Identify which cell holds the provided text, then report its [x, y] central coordinate. 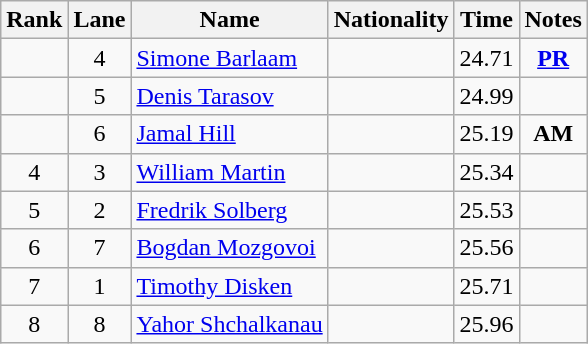
25.96 [486, 324]
24.99 [486, 96]
Notes [553, 20]
1 [100, 286]
25.56 [486, 248]
Name [230, 20]
Nationality [391, 20]
24.71 [486, 58]
Rank [34, 20]
Time [486, 20]
Yahor Shchalkanau [230, 324]
Jamal Hill [230, 134]
25.71 [486, 286]
Timothy Disken [230, 286]
25.34 [486, 172]
Lane [100, 20]
3 [100, 172]
William Martin [230, 172]
Simone Barlaam [230, 58]
Fredrik Solberg [230, 210]
25.19 [486, 134]
AM [553, 134]
PR [553, 58]
2 [100, 210]
Bogdan Mozgovoi [230, 248]
25.53 [486, 210]
Denis Tarasov [230, 96]
